Search for the cell housing the specified text and yield its (x, y) center coordinate. 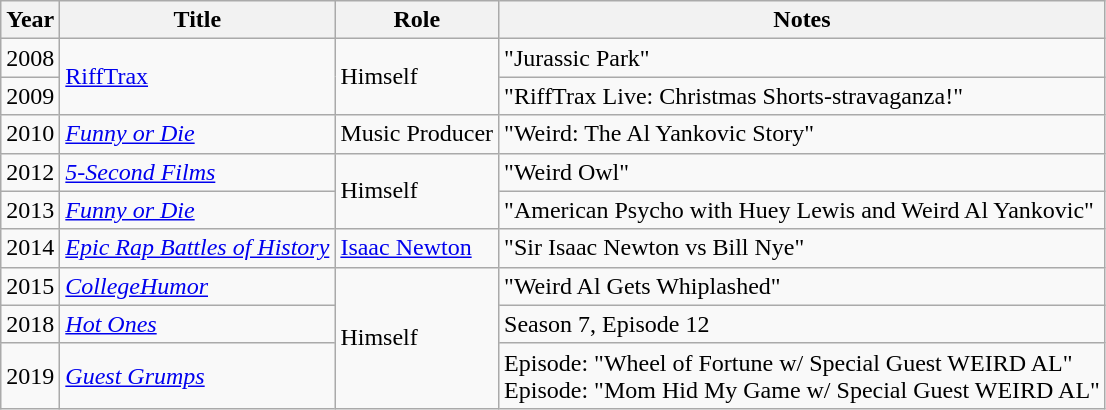
"Weird Owl" (802, 172)
Isaac Newton (417, 248)
2010 (30, 134)
Title (198, 20)
RiffTrax (198, 77)
2013 (30, 210)
CollegeHumor (198, 286)
Music Producer (417, 134)
5-Second Films (198, 172)
2012 (30, 172)
"RiffTrax Live: Christmas Shorts-stravaganza!" (802, 96)
"Weird Al Gets Whiplashed" (802, 286)
Year (30, 20)
"Sir Isaac Newton vs Bill Nye" (802, 248)
2014 (30, 248)
Epic Rap Battles of History (198, 248)
2008 (30, 58)
2019 (30, 376)
Season 7, Episode 12 (802, 324)
"Weird: The Al Yankovic Story" (802, 134)
Episode: "Wheel of Fortune w/ Special Guest WEIRD AL"Episode: "Mom Hid My Game w/ Special Guest WEIRD AL" (802, 376)
Hot Ones (198, 324)
Notes (802, 20)
"American Psycho with Huey Lewis and Weird Al Yankovic" (802, 210)
2009 (30, 96)
2018 (30, 324)
Guest Grumps (198, 376)
"Jurassic Park" (802, 58)
Role (417, 20)
2015 (30, 286)
